Identify which cell holds the provided text, then report its (X, Y) central coordinate. 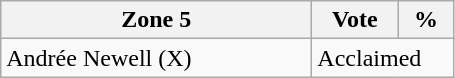
Andrée Newell (X) (156, 58)
Zone 5 (156, 20)
Vote (355, 20)
Acclaimed (383, 58)
% (426, 20)
